Locate the cell with the specified text and output its [x, y] center coordinate. 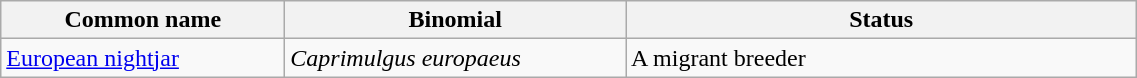
Binomial [456, 20]
European nightjar [143, 58]
Common name [143, 20]
Caprimulgus europaeus [456, 58]
A migrant breeder [882, 58]
Status [882, 20]
